Capture the cell that displays the provided text and extract its [x, y] central coordinate. 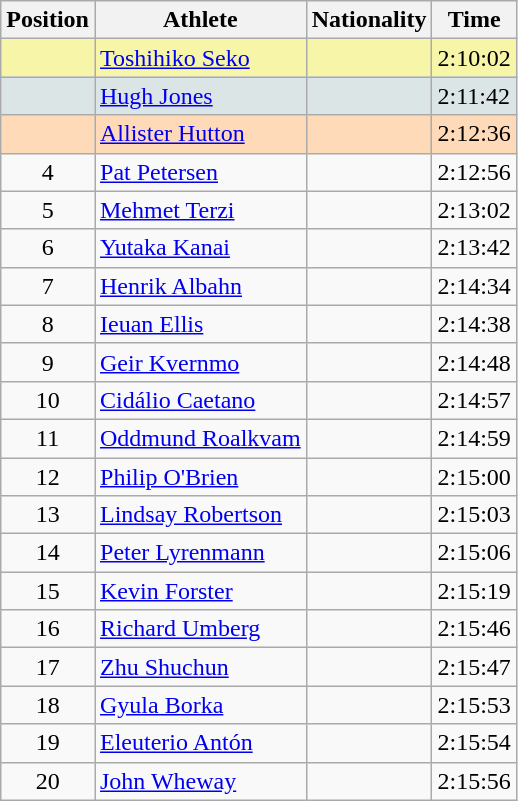
Hugh Jones [200, 96]
Gyula Borka [200, 705]
16 [48, 629]
20 [48, 781]
2:15:06 [474, 553]
2:15:54 [474, 743]
Time [474, 20]
2:15:00 [474, 477]
2:13:42 [474, 248]
2:12:56 [474, 172]
2:14:34 [474, 286]
2:10:02 [474, 58]
Zhu Shuchun [200, 667]
2:14:57 [474, 400]
12 [48, 477]
Peter Lyrenmann [200, 553]
Allister Hutton [200, 134]
13 [48, 515]
8 [48, 324]
Philip O'Brien [200, 477]
2:15:19 [474, 591]
Geir Kvernmo [200, 362]
Athlete [200, 20]
15 [48, 591]
Lindsay Robertson [200, 515]
2:15:56 [474, 781]
2:15:53 [474, 705]
6 [48, 248]
2:15:46 [474, 629]
Kevin Forster [200, 591]
Ieuan Ellis [200, 324]
2:14:59 [474, 438]
5 [48, 210]
Eleuterio Antón [200, 743]
10 [48, 400]
Richard Umberg [200, 629]
John Wheway [200, 781]
Oddmund Roalkvam [200, 438]
18 [48, 705]
Pat Petersen [200, 172]
Yutaka Kanai [200, 248]
Nationality [369, 20]
4 [48, 172]
Cidálio Caetano [200, 400]
2:13:02 [474, 210]
Toshihiko Seko [200, 58]
19 [48, 743]
11 [48, 438]
2:11:42 [474, 96]
2:14:38 [474, 324]
14 [48, 553]
2:12:36 [474, 134]
Mehmet Terzi [200, 210]
7 [48, 286]
2:15:47 [474, 667]
2:15:03 [474, 515]
17 [48, 667]
Henrik Albahn [200, 286]
2:14:48 [474, 362]
9 [48, 362]
Position [48, 20]
